Pinpoint the cell where the given text exists, returning its [x, y] midpoint coordinate. 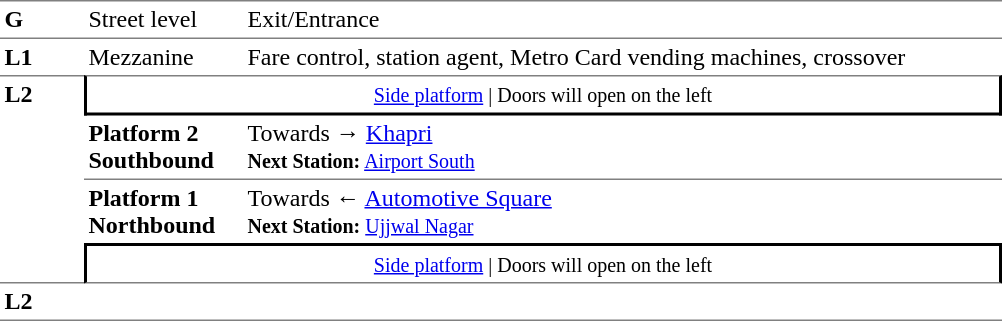
L2 [42, 179]
Towards → KhapriNext Station: Airport South [622, 148]
Towards ← Automotive SquareNext Station: Ujjwal Nagar [622, 212]
Mezzanine [164, 57]
Street level [164, 20]
Fare control, station agent, Metro Card vending machines, crossover [622, 57]
L1 [42, 57]
Platform 2Southbound [164, 148]
G [42, 20]
Platform 1Northbound [164, 212]
Exit/Entrance [622, 20]
